Identify which cell holds the provided text, then report its [x, y] central coordinate. 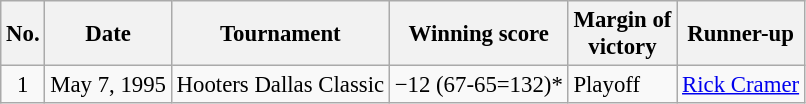
Runner-up [741, 34]
−12 (67-65=132)* [478, 85]
May 7, 1995 [108, 85]
Margin ofvictory [622, 34]
Date [108, 34]
Playoff [622, 85]
Tournament [280, 34]
Hooters Dallas Classic [280, 85]
Rick Cramer [741, 85]
1 [23, 85]
No. [23, 34]
Winning score [478, 34]
